Return the (X, Y) coordinate for the center point of the cell that contains the specified text.  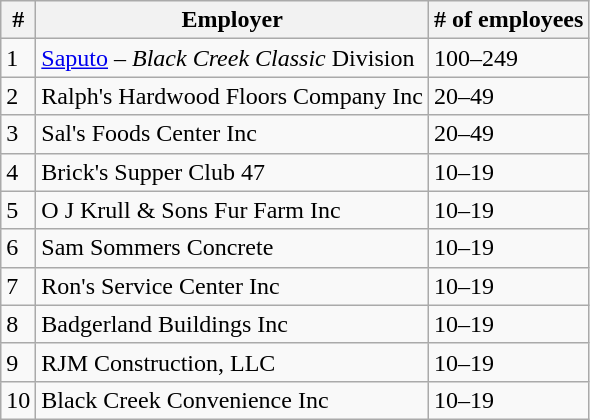
4 (18, 172)
7 (18, 286)
Saputo – Black Creek Classic Division (232, 58)
RJM Construction, LLC (232, 362)
O J Krull & Sons Fur Farm Inc (232, 210)
Sal's Foods Center Inc (232, 134)
Brick's Supper Club 47 (232, 172)
9 (18, 362)
Ralph's Hardwood Floors Company Inc (232, 96)
10 (18, 400)
6 (18, 248)
# of employees (509, 20)
Black Creek Convenience Inc (232, 400)
Sam Sommers Concrete (232, 248)
1 (18, 58)
5 (18, 210)
100–249 (509, 58)
Badgerland Buildings Inc (232, 324)
Employer (232, 20)
# (18, 20)
3 (18, 134)
2 (18, 96)
8 (18, 324)
Ron's Service Center Inc (232, 286)
